Output the (x, y) coordinate of the center of the cell containing the given text.  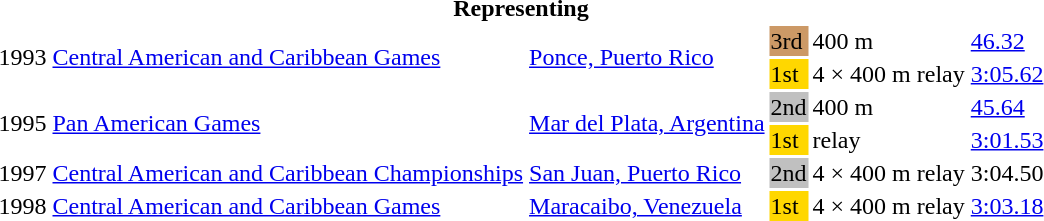
3rd (788, 41)
relay (888, 140)
Ponce, Puerto Rico (647, 58)
Pan American Games (288, 124)
Mar del Plata, Argentina (647, 124)
San Juan, Puerto Rico (647, 173)
Central American and Caribbean Championships (288, 173)
Maracaibo, Venezuela (647, 206)
